From the cell containing the given text, extract its center point as [x, y] coordinate. 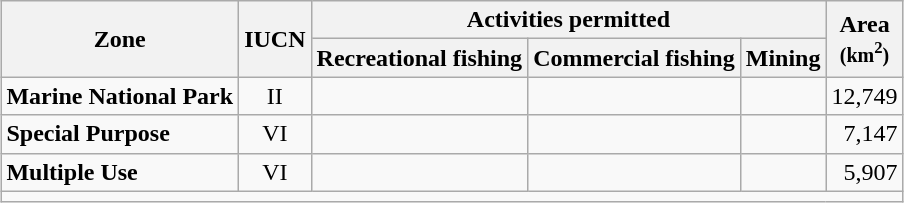
Marine National Park [120, 96]
Activities permitted [568, 20]
II [275, 96]
Commercial fishing [634, 58]
Multiple Use [120, 172]
12,749 [864, 96]
Special Purpose [120, 134]
Zone [120, 39]
7,147 [864, 134]
Area(km2) [864, 39]
IUCN [275, 39]
Recreational fishing [420, 58]
Mining [783, 58]
5,907 [864, 172]
